Scan for the cell matching the given text and deliver its (X, Y) coordinate at center. 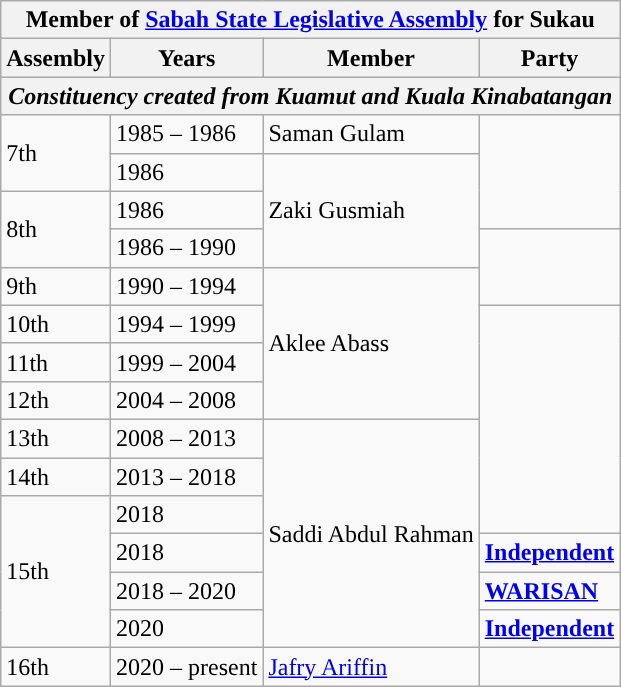
10th (56, 324)
Party (549, 58)
1999 – 2004 (186, 362)
2020 – present (186, 667)
2013 – 2018 (186, 477)
1985 – 1986 (186, 134)
2020 (186, 629)
WARISAN (549, 591)
1990 – 1994 (186, 286)
2008 – 2013 (186, 438)
1986 – 1990 (186, 248)
1994 – 1999 (186, 324)
15th (56, 572)
Constituency created from Kuamut and Kuala Kinabatangan (310, 96)
Assembly (56, 58)
Zaki Gusmiah (371, 210)
Saddi Abdul Rahman (371, 533)
13th (56, 438)
9th (56, 286)
Member of Sabah State Legislative Assembly for Sukau (310, 20)
Jafry Ariffin (371, 667)
14th (56, 477)
7th (56, 153)
Saman Gulam (371, 134)
2018 – 2020 (186, 591)
8th (56, 229)
12th (56, 400)
11th (56, 362)
Member (371, 58)
Aklee Abass (371, 343)
Years (186, 58)
16th (56, 667)
2004 – 2008 (186, 400)
